Pinpoint the cell where the given text exists, returning its (X, Y) midpoint coordinate. 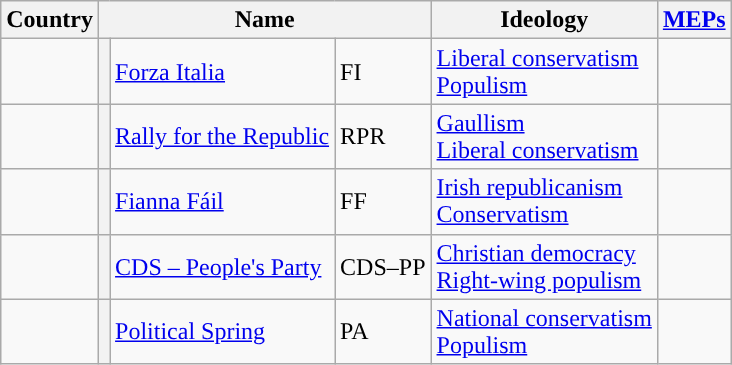
Name (264, 20)
Political Spring (222, 332)
MEPs (694, 20)
Christian democracyRight-wing populism (544, 266)
PA (383, 332)
National conservatismPopulism (544, 332)
CDS – People's Party (222, 266)
Liberal conservatismPopulism (544, 72)
Ideology (544, 20)
FF (383, 202)
Forza Italia (222, 72)
Country (50, 20)
Fianna Fáil (222, 202)
CDS–PP (383, 266)
RPR (383, 136)
Rally for the Republic (222, 136)
FI (383, 72)
GaullismLiberal conservatism (544, 136)
Irish republicanismConservatism (544, 202)
